Return [X, Y] of the center of cell containing provided text 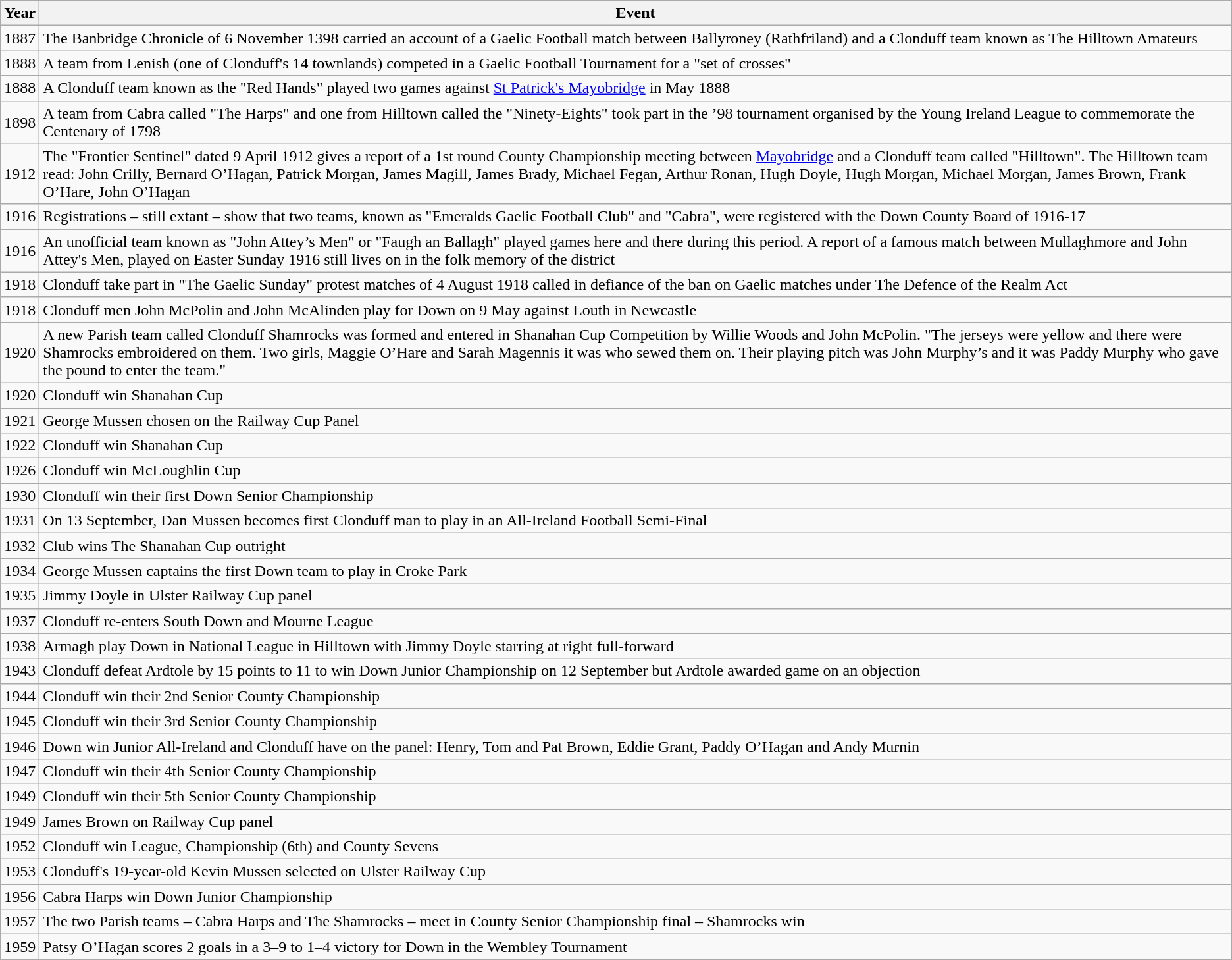
A team from Lenish (one of Clonduff's 14 townlands) competed in a Gaelic Football Tournament for a "set of crosses" [636, 63]
George Mussen chosen on the Railway Cup Panel [636, 421]
1938 [20, 646]
1930 [20, 496]
1898 [20, 122]
Clonduff win their first Down Senior Championship [636, 496]
A Clonduff team known as the "Red Hands" played two games against St Patrick's Mayobridge in May 1888 [636, 88]
Clonduff re-enters South Down and Mourne League [636, 621]
Cabra Harps win Down Junior Championship [636, 897]
Clonduff's 19-year-old Kevin Mussen selected on Ulster Railway Cup [636, 872]
Clonduff win their 3rd Senior County Championship [636, 721]
Armagh play Down in National League in Hilltown with Jimmy Doyle starring at right full-forward [636, 646]
Clonduff win their 5th Senior County Championship [636, 796]
Clonduff win their 2nd Senior County Championship [636, 696]
1935 [20, 596]
1931 [20, 521]
1956 [20, 897]
James Brown on Railway Cup panel [636, 821]
1953 [20, 872]
1943 [20, 671]
Clonduff win McLoughlin Cup [636, 471]
1947 [20, 771]
The two Parish teams – Cabra Harps and The Shamrocks – meet in County Senior Championship final – Shamrocks win [636, 922]
1946 [20, 746]
1959 [20, 947]
1932 [20, 546]
Jimmy Doyle in Ulster Railway Cup panel [636, 596]
1922 [20, 446]
1937 [20, 621]
1944 [20, 696]
1952 [20, 847]
Year [20, 13]
1887 [20, 38]
Clonduff defeat Ardtole by 15 points to 11 to win Down Junior Championship on 12 September but Ardtole awarded game on an objection [636, 671]
Down win Junior All-Ireland and Clonduff have on the panel: Henry, Tom and Pat Brown, Eddie Grant, Paddy O’Hagan and Andy Murnin [636, 746]
Clonduff win their 4th Senior County Championship [636, 771]
1921 [20, 421]
Clonduff men John McPolin and John McAlinden play for Down on 9 May against Louth in Newcastle [636, 309]
Event [636, 13]
George Mussen captains the first Down team to play in Croke Park [636, 571]
1945 [20, 721]
On 13 September, Dan Mussen becomes first Clonduff man to play in an All-Ireland Football Semi-Final [636, 521]
1934 [20, 571]
Club wins The Shanahan Cup outright [636, 546]
1912 [20, 174]
1957 [20, 922]
1926 [20, 471]
Patsy O’Hagan scores 2 goals in a 3–9 to 1–4 victory for Down in the Wembley Tournament [636, 947]
Clonduff win League, Championship (6th) and County Sevens [636, 847]
